Output the (x, y) coordinate of the center of the cell containing the given text.  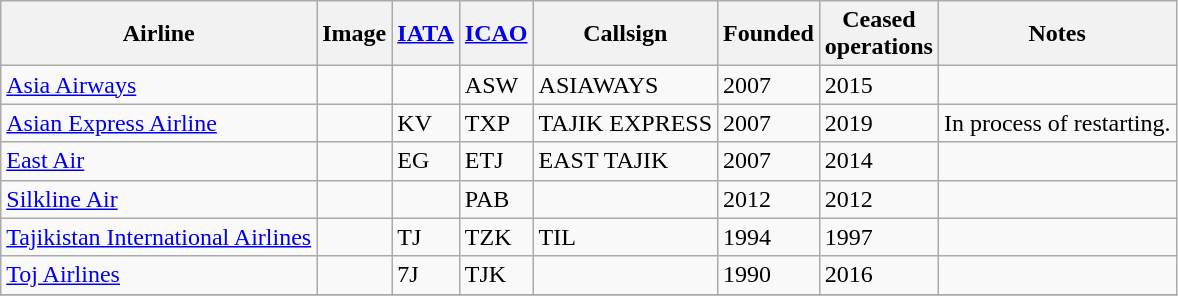
Asian Express Airline (159, 123)
EAST TAJIK (625, 161)
East Air (159, 161)
TJK (496, 275)
2015 (878, 85)
1990 (769, 275)
EG (426, 161)
Image (354, 34)
TJ (426, 237)
TZK (496, 237)
ETJ (496, 161)
Airline (159, 34)
1997 (878, 237)
PAB (496, 199)
IATA (426, 34)
Founded (769, 34)
1994 (769, 237)
TAJIK EXPRESS (625, 123)
Silkline Air (159, 199)
Asia Airways (159, 85)
TXP (496, 123)
ASW (496, 85)
Notes (1057, 34)
7J (426, 275)
Toj Airlines (159, 275)
Tajikistan International Airlines (159, 237)
KV (426, 123)
2014 (878, 161)
TIL (625, 237)
Callsign (625, 34)
ICAO (496, 34)
ASIAWAYS (625, 85)
Ceased operations (878, 34)
In process of restarting. (1057, 123)
2019 (878, 123)
2016 (878, 275)
